From the cell containing the given text, extract its center point as (X, Y) coordinate. 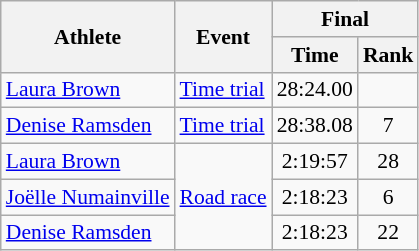
2:19:57 (315, 162)
Joëlle Numainville (88, 197)
Final (346, 19)
Road race (224, 198)
28:24.00 (315, 90)
Time (315, 55)
Rank (388, 55)
28:38.08 (315, 126)
7 (388, 126)
6 (388, 197)
Event (224, 36)
Athlete (88, 36)
22 (388, 233)
28 (388, 162)
